Locate the cell with the specified text and output its (X, Y) center coordinate. 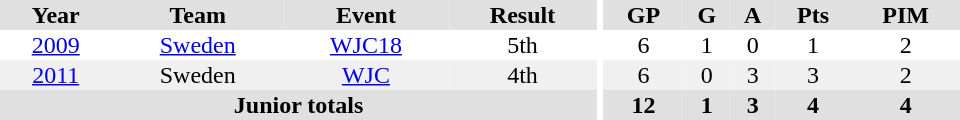
2011 (56, 75)
Result (522, 15)
GP (644, 15)
G (706, 15)
Year (56, 15)
2009 (56, 45)
Junior totals (298, 105)
WJC18 (366, 45)
5th (522, 45)
WJC (366, 75)
PIM (906, 15)
4th (522, 75)
Event (366, 15)
12 (644, 105)
Pts (813, 15)
Team (198, 15)
A (752, 15)
